For the text-containing cell, return its midpoint in [X, Y] coordinate format. 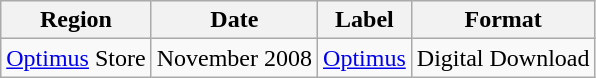
Optimus Store [76, 58]
November 2008 [234, 58]
Digital Download [503, 58]
Date [234, 20]
Label [365, 20]
Optimus [365, 58]
Format [503, 20]
Region [76, 20]
